Search for the cell housing the specified text and yield its [X, Y] center coordinate. 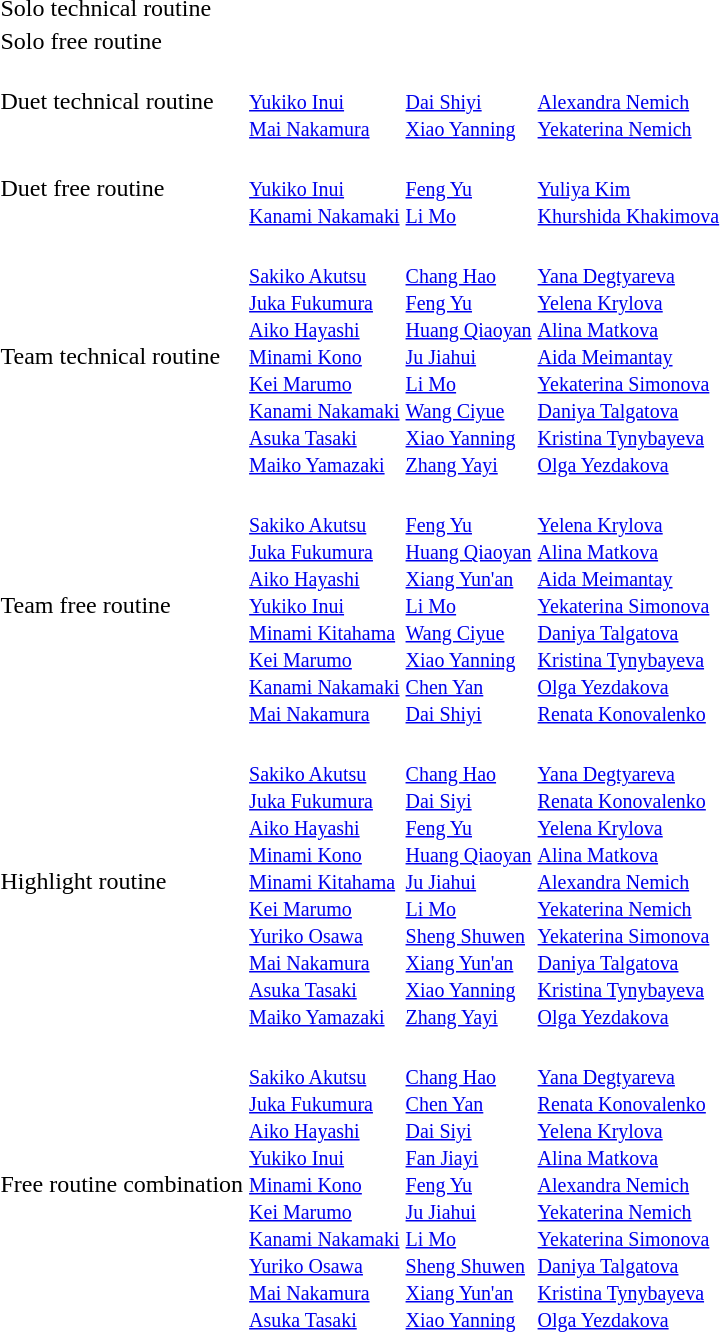
Sakiko AkutsuJuka FukumuraAiko HayashiMinami KonoMinami KitahamaKei MarumoYuriko OsawaMai NakamuraAsuka TasakiMaiko Yamazaki [324, 881]
Yukiko InuiKanami Nakamaki [324, 188]
Feng YuHuang QiaoyanXiang Yun'anLi MoWang CiyueXiao YanningChen YanDai Shiyi [468, 605]
Dai ShiyiXiao Yanning [468, 101]
Sakiko AkutsuJuka FukumuraAiko HayashiMinami KonoKei MarumoKanami NakamakiAsuka TasakiMaiko Yamazaki [324, 356]
Feng YuLi Mo [468, 188]
Yukiko InuiMai Nakamura [324, 101]
Chang HaoFeng YuHuang QiaoyanJu JiahuiLi MoWang CiyueXiao YanningZhang Yayi [468, 356]
Chang HaoDai SiyiFeng YuHuang QiaoyanJu JiahuiLi MoSheng ShuwenXiang Yun'anXiao YanningZhang Yayi [468, 881]
Sakiko AkutsuJuka FukumuraAiko HayashiYukiko InuiMinami KitahamaKei MarumoKanami NakamakiMai Nakamura [324, 605]
